Capture the cell that displays the provided text and extract its (x, y) central coordinate. 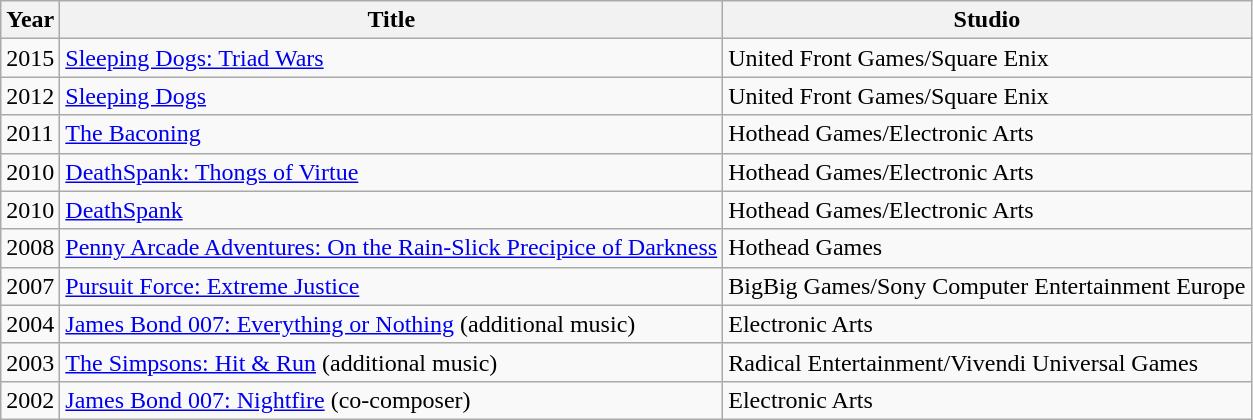
2008 (30, 248)
2004 (30, 324)
James Bond 007: Everything or Nothing (additional music) (392, 324)
Sleeping Dogs (392, 96)
James Bond 007: Nightfire (co-composer) (392, 400)
2007 (30, 286)
Year (30, 20)
BigBig Games/Sony Computer Entertainment Europe (987, 286)
Title (392, 20)
2015 (30, 58)
2011 (30, 134)
The Simpsons: Hit & Run (additional music) (392, 362)
2012 (30, 96)
DeathSpank: Thongs of Virtue (392, 172)
Pursuit Force: Extreme Justice (392, 286)
2002 (30, 400)
2003 (30, 362)
Penny Arcade Adventures: On the Rain-Slick Precipice of Darkness (392, 248)
The Baconing (392, 134)
Sleeping Dogs: Triad Wars (392, 58)
Radical Entertainment/Vivendi Universal Games (987, 362)
Studio (987, 20)
DeathSpank (392, 210)
Hothead Games (987, 248)
